Return the [x, y] coordinate for the center point of the cell that contains the specified text.  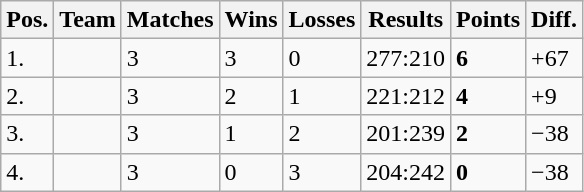
Wins [251, 20]
2. [28, 96]
Matches [170, 20]
Losses [322, 20]
1. [28, 58]
4 [488, 96]
Points [488, 20]
Pos. [28, 20]
Results [406, 20]
201:239 [406, 134]
6 [488, 58]
4. [28, 172]
+9 [554, 96]
3. [28, 134]
+67 [554, 58]
204:242 [406, 172]
Diff. [554, 20]
Team [88, 20]
221:212 [406, 96]
277:210 [406, 58]
